For the text-containing cell, return its midpoint in (x, y) coordinate format. 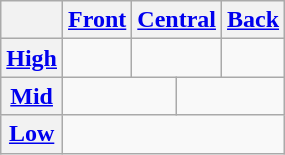
High (32, 58)
Mid (32, 96)
Front (98, 20)
Low (32, 134)
Central (177, 20)
Back (254, 20)
